Extract the (X, Y) coordinate from the center of the cell holding the provided text.  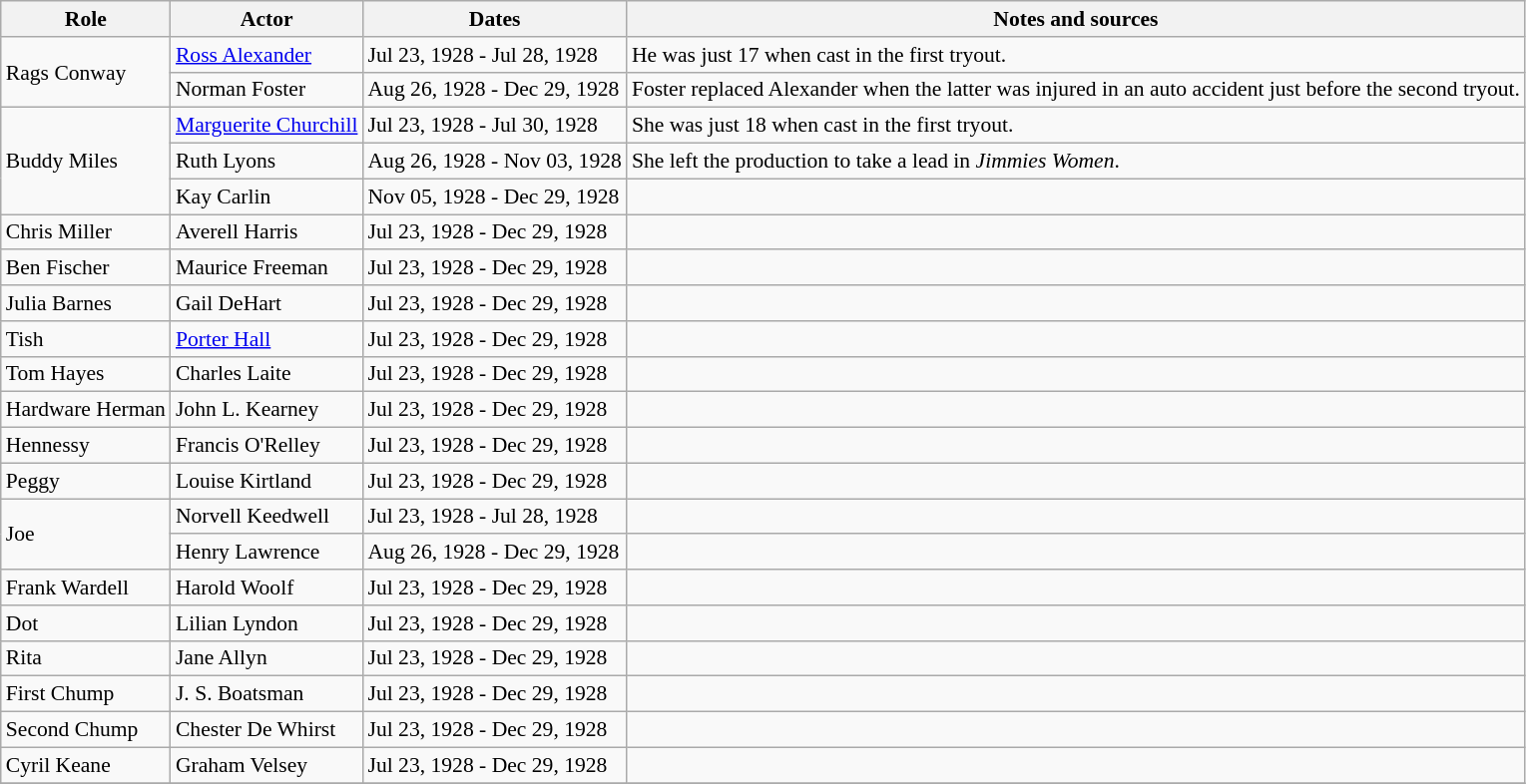
Role (86, 19)
Ruth Lyons (267, 162)
Foster replaced Alexander when the latter was injured in an auto accident just before the second tryout. (1076, 90)
He was just 17 when cast in the first tryout. (1076, 55)
Norman Foster (267, 90)
Kay Carlin (267, 196)
Hennessy (86, 446)
Actor (267, 19)
Graham Velsey (267, 765)
Cyril Keane (86, 765)
Dates (494, 19)
Gail DeHart (267, 303)
Tish (86, 339)
John L. Kearney (267, 410)
Chester De Whirst (267, 730)
Buddy Miles (86, 162)
Chris Miller (86, 232)
Notes and sources (1076, 19)
Second Chump (86, 730)
Julia Barnes (86, 303)
J. S. Boatsman (267, 694)
Rita (86, 658)
Marguerite Churchill (267, 126)
Charles Laite (267, 374)
Jul 23, 1928 - Jul 30, 1928 (494, 126)
Averell Harris (267, 232)
Dot (86, 623)
Aug 26, 1928 - Nov 03, 1928 (494, 162)
She left the production to take a lead in Jimmies Women. (1076, 162)
Maurice Freeman (267, 268)
Nov 05, 1928 - Dec 29, 1928 (494, 196)
Joe (86, 535)
Harold Woolf (267, 588)
Henry Lawrence (267, 553)
Hardware Herman (86, 410)
Frank Wardell (86, 588)
Ross Alexander (267, 55)
Tom Hayes (86, 374)
Ben Fischer (86, 268)
Francis O'Relley (267, 446)
Lilian Lyndon (267, 623)
Louise Kirtland (267, 481)
Jane Allyn (267, 658)
First Chump (86, 694)
Porter Hall (267, 339)
Norvell Keedwell (267, 517)
Peggy (86, 481)
She was just 18 when cast in the first tryout. (1076, 126)
Rags Conway (86, 72)
